Return (X, Y) of the center of cell containing provided text 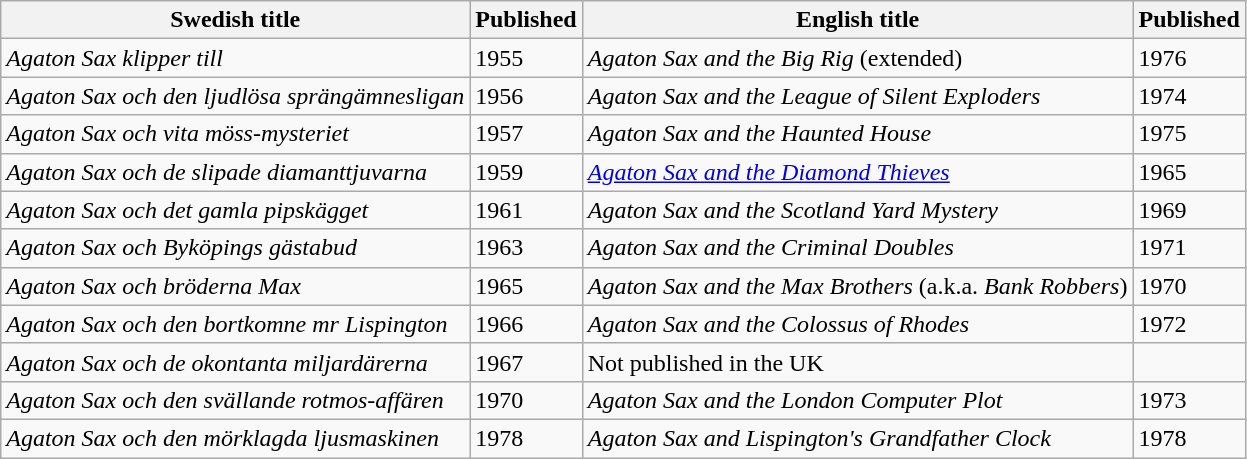
1957 (526, 134)
Agaton Sax och det gamla pipskägget (236, 210)
Agaton Sax och de slipade diamanttjuvarna (236, 172)
1975 (1189, 134)
Agaton Sax and the Big Rig (extended) (858, 58)
Agaton Sax och den bortkomne mr Lispington (236, 324)
Agaton Sax and the Criminal Doubles (858, 248)
Agaton Sax and Lispington's Grandfather Clock (858, 438)
Agaton Sax och vita möss-mysteriet (236, 134)
1961 (526, 210)
Agaton Sax och de okontanta miljardärerna (236, 362)
1959 (526, 172)
Agaton Sax and the Haunted House (858, 134)
1956 (526, 96)
1963 (526, 248)
Agaton Sax och bröderna Max (236, 286)
Agaton Sax och den ljudlösa sprängämnesligan (236, 96)
1972 (1189, 324)
Agaton Sax klipper till (236, 58)
1973 (1189, 400)
Swedish title (236, 20)
1971 (1189, 248)
1976 (1189, 58)
Agaton Sax and the League of Silent Exploders (858, 96)
Agaton Sax och den mörklagda ljusmaskinen (236, 438)
Agaton Sax and the Scotland Yard Mystery (858, 210)
Agaton Sax och den svällande rotmos-affären (236, 400)
1974 (1189, 96)
1966 (526, 324)
Agaton Sax and the Colossus of Rhodes (858, 324)
Agaton Sax och Byköpings gästabud (236, 248)
Agaton Sax and the Max Brothers (a.k.a. Bank Robbers) (858, 286)
Agaton Sax and the Diamond Thieves (858, 172)
English title (858, 20)
1967 (526, 362)
Not published in the UK (858, 362)
1969 (1189, 210)
Agaton Sax and the London Computer Plot (858, 400)
1955 (526, 58)
